Extract the (X, Y) coordinate from the center of the cell holding the provided text.  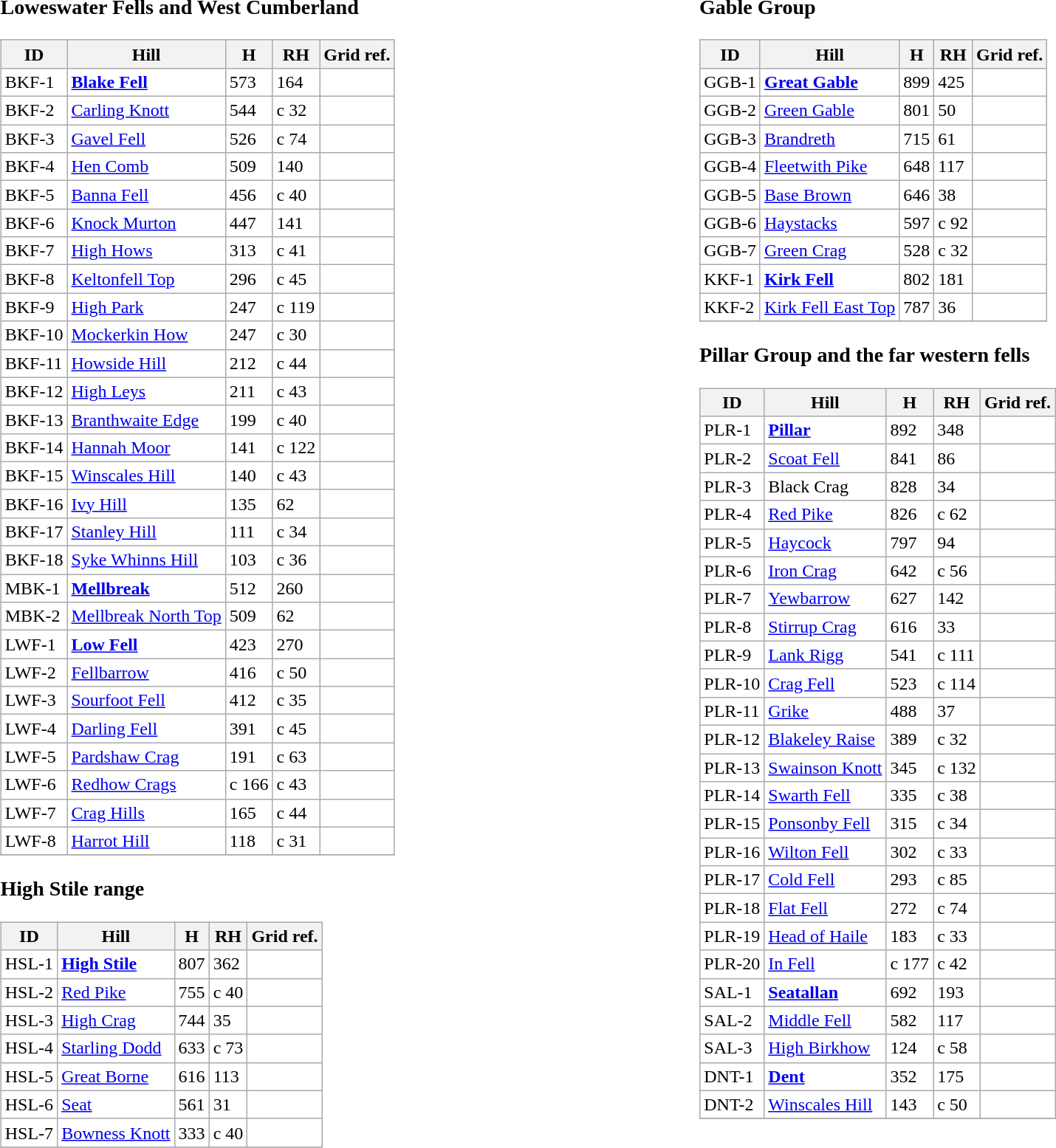
Mellbreak (146, 588)
544 (249, 111)
118 (249, 841)
Yewbarrow (826, 599)
Scoat Fell (826, 458)
423 (249, 645)
c 73 (228, 1048)
c 111 (957, 655)
Base Brown (829, 195)
Kirk Fell East Top (829, 307)
Dent (826, 1076)
Head of Haile (826, 936)
Swarth Fell (826, 796)
111 (249, 532)
BKF-4 (34, 167)
352 (910, 1076)
LWF-6 (34, 785)
BKF-13 (34, 419)
PLR-7 (733, 599)
HSL-3 (29, 1020)
PLR-9 (733, 655)
PLR-10 (733, 683)
PLR-11 (733, 711)
c 31 (296, 841)
GGB-3 (730, 139)
BKF-15 (34, 475)
GGB-2 (730, 111)
528 (917, 251)
335 (910, 796)
Green Gable (829, 111)
35 (228, 1020)
142 (957, 599)
Grike (826, 711)
BKF-14 (34, 447)
BKF-1 (34, 82)
345 (910, 767)
573 (249, 82)
High Hows (146, 251)
GGB-4 (730, 167)
c 62 (957, 515)
183 (910, 936)
181 (953, 279)
Great Borne (116, 1076)
135 (249, 503)
Hannah Moor (146, 447)
86 (957, 458)
Pardshaw Crag (146, 757)
LWF-8 (34, 841)
Green Crag (829, 251)
LWF-5 (34, 757)
143 (910, 1104)
61 (953, 139)
755 (192, 992)
MBK-2 (34, 616)
37 (957, 711)
715 (917, 139)
175 (957, 1076)
Branthwaite Edge (146, 419)
Banna Fell (146, 195)
HSL-2 (29, 992)
391 (249, 729)
Mellbreak North Top (146, 616)
DNT-2 (733, 1104)
103 (249, 560)
Stanley Hill (146, 532)
260 (296, 588)
646 (917, 195)
899 (917, 82)
199 (249, 419)
692 (910, 992)
113 (228, 1076)
Fleetwith Pike (829, 167)
Sourfoot Fell (146, 701)
c 122 (296, 447)
Ponsonby Fell (826, 824)
LWF-3 (34, 701)
PLR-3 (733, 487)
PLR-20 (733, 964)
892 (910, 430)
333 (192, 1132)
BKF-18 (34, 560)
488 (910, 711)
BKF-9 (34, 307)
High Birkhow (826, 1048)
Cold Fell (826, 880)
GGB-7 (730, 251)
Iron Crag (826, 571)
High Leys (146, 391)
PLR-2 (733, 458)
DNT-1 (733, 1076)
597 (917, 223)
826 (910, 515)
LWF-4 (34, 729)
Starling Dodd (116, 1048)
MBK-1 (34, 588)
633 (192, 1048)
Seat (116, 1104)
Black Crag (826, 487)
BKF-6 (34, 223)
841 (910, 458)
PLR-15 (733, 824)
164 (296, 82)
c 56 (957, 571)
Ivy Hill (146, 503)
302 (910, 852)
BKF-8 (34, 279)
KKF-2 (730, 307)
HSL-5 (29, 1076)
Howside Hill (146, 363)
Syke Whinns Hill (146, 560)
389 (910, 739)
PLR-8 (733, 627)
Low Fell (146, 645)
94 (957, 543)
c 92 (953, 223)
34 (957, 487)
High Crag (116, 1020)
Seatallan (826, 992)
807 (192, 964)
191 (249, 757)
HSL-4 (29, 1048)
801 (917, 111)
GGB-5 (730, 195)
LWF-1 (34, 645)
33 (957, 627)
PLR-4 (733, 515)
Pillar (826, 430)
Bowness Knott (116, 1132)
362 (228, 964)
744 (192, 1020)
c 35 (296, 701)
Mockerkin How (146, 335)
BKF-11 (34, 363)
211 (249, 391)
313 (249, 251)
BKF-3 (34, 139)
GGB-6 (730, 223)
SAL-1 (733, 992)
c 38 (957, 796)
BKF-2 (34, 111)
541 (910, 655)
Brandreth (829, 139)
Crag Hills (146, 813)
HSL-1 (29, 964)
c 58 (957, 1048)
50 (953, 111)
193 (957, 992)
c 41 (296, 251)
KKF-1 (730, 279)
Flat Fell (826, 908)
212 (249, 363)
BKF-5 (34, 195)
165 (249, 813)
36 (953, 307)
Haycock (826, 543)
c 42 (957, 964)
Darling Fell (146, 729)
c 166 (249, 785)
BKF-12 (34, 391)
Knock Murton (146, 223)
LWF-2 (34, 673)
456 (249, 195)
c 63 (296, 757)
BKF-7 (34, 251)
Wilton Fell (826, 852)
828 (910, 487)
BKF-10 (34, 335)
Keltonfell Top (146, 279)
627 (910, 599)
c 30 (296, 335)
38 (953, 195)
PLR-19 (733, 936)
PLR-1 (733, 430)
Hen Comb (146, 167)
348 (957, 430)
270 (296, 645)
787 (917, 307)
Lank Rigg (826, 655)
Kirk Fell (829, 279)
Crag Fell (826, 683)
PLR-14 (733, 796)
PLR-13 (733, 767)
Blakeley Raise (826, 739)
648 (917, 167)
293 (910, 880)
Swainson Knott (826, 767)
Haystacks (829, 223)
c 132 (957, 767)
642 (910, 571)
Redhow Crags (146, 785)
c 119 (296, 307)
c 114 (957, 683)
SAL-2 (733, 1020)
797 (910, 543)
315 (910, 824)
124 (910, 1048)
PLR-5 (733, 543)
LWF-7 (34, 813)
c 85 (957, 880)
SAL-3 (733, 1048)
802 (917, 279)
HSL-6 (29, 1104)
512 (249, 588)
Great Gable (829, 82)
425 (953, 82)
High Park (146, 307)
Stirrup Crag (826, 627)
523 (910, 683)
c 177 (910, 964)
561 (192, 1104)
447 (249, 223)
526 (249, 139)
GGB-1 (730, 82)
416 (249, 673)
Fellbarrow (146, 673)
Carling Knott (146, 111)
High Stile (116, 964)
In Fell (826, 964)
BKF-17 (34, 532)
HSL-7 (29, 1132)
272 (910, 908)
296 (249, 279)
31 (228, 1104)
PLR-12 (733, 739)
PLR-6 (733, 571)
PLR-16 (733, 852)
Gavel Fell (146, 139)
Blake Fell (146, 82)
PLR-18 (733, 908)
412 (249, 701)
c 36 (296, 560)
Harrot Hill (146, 841)
BKF-16 (34, 503)
PLR-17 (733, 880)
Middle Fell (826, 1020)
582 (910, 1020)
